Provide the (X, Y) coordinate of the cell's center where the given text is located.  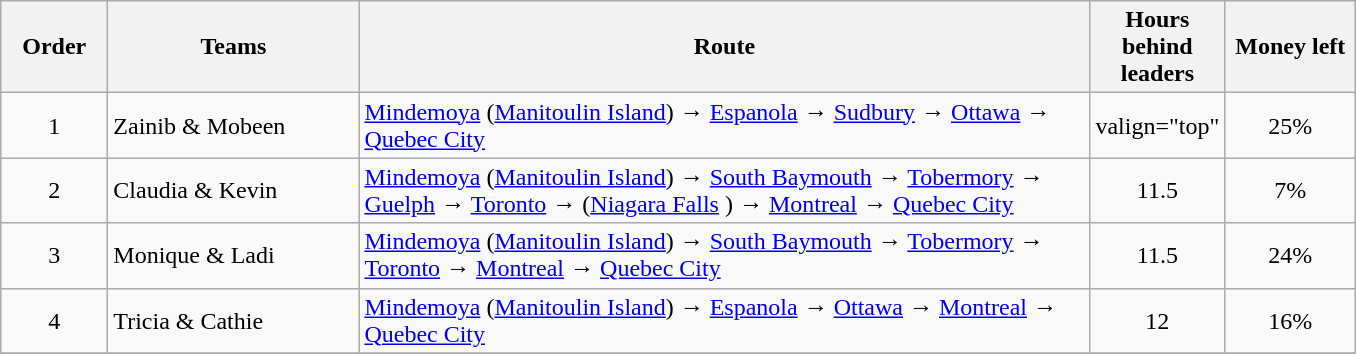
Mindemoya (Manitoulin Island) → South Baymouth → Tobermory → Guelph → Toronto → (Niagara Falls ) → Montreal → Quebec City (724, 190)
4 (54, 320)
24% (1290, 256)
Order (54, 47)
Mindemoya (Manitoulin Island) → Espanola → Ottawa → Montreal → Quebec City (724, 320)
valign="top" (1158, 126)
Hours behind leaders (1158, 47)
3 (54, 256)
12 (1158, 320)
2 (54, 190)
25% (1290, 126)
7% (1290, 190)
1 (54, 126)
Zainib & Mobeen (234, 126)
Tricia & Cathie (234, 320)
Monique & Ladi (234, 256)
Mindemoya (Manitoulin Island) → Espanola → Sudbury → Ottawa → Quebec City (724, 126)
Route (724, 47)
Teams (234, 47)
Money left (1290, 47)
Claudia & Kevin (234, 190)
16% (1290, 320)
Mindemoya (Manitoulin Island) → South Baymouth → Tobermory → Toronto → Montreal → Quebec City (724, 256)
